From the cell containing the given text, extract its center point as (X, Y) coordinate. 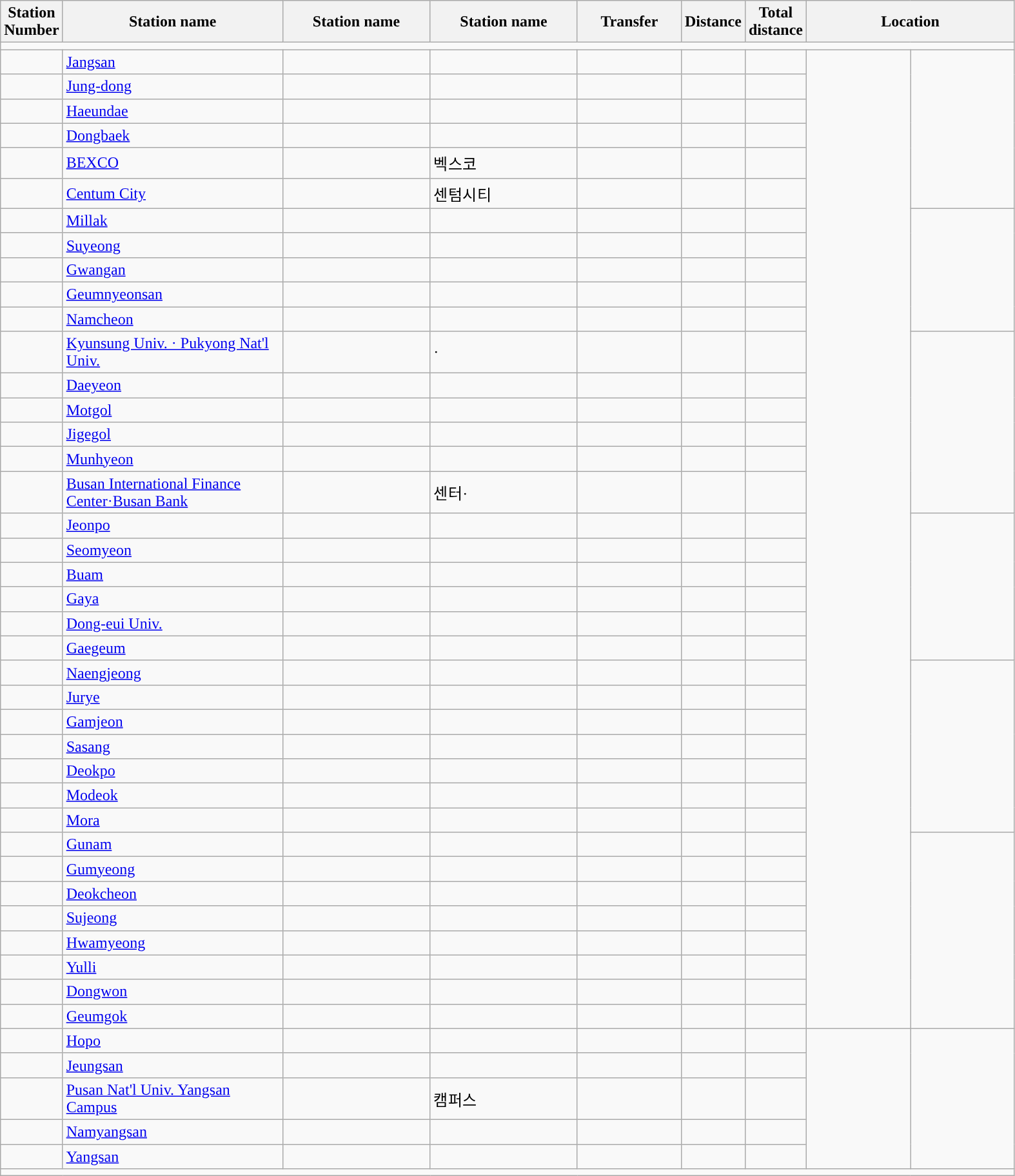
Motgol (173, 410)
Gamjeon (173, 721)
Dongbaek (173, 135)
Deokpo (173, 771)
벡스코 (504, 162)
Totaldistance (775, 22)
Jeungsan (173, 1065)
Dong-eui Univ. (173, 623)
Naengjeong (173, 672)
Jangsan (173, 62)
Centum City (173, 193)
Transfer (629, 22)
Jeonpo (173, 525)
Hwamyeong (173, 943)
StationNumber (32, 22)
Location (911, 22)
Suyeong (173, 245)
Munhyeon (173, 459)
Busan International Finance Center·Busan Bank (173, 493)
Gaegeum (173, 648)
Gaya (173, 599)
센텀시티 (504, 193)
BEXCO (173, 162)
Gunam (173, 845)
Daeyeon (173, 386)
Namyangsan (173, 1132)
Gumyeong (173, 869)
Millak (173, 220)
Deokcheon (173, 894)
Modeok (173, 796)
Yulli (173, 967)
Namcheon (173, 319)
Hopo (173, 1041)
Kyunsung Univ. · Pukyong Nat'l Univ. (173, 352)
캠퍼스 (504, 1099)
Distance (713, 22)
Sasang (173, 746)
Buam (173, 574)
센터· (504, 493)
Seomyeon (173, 550)
Yangsan (173, 1156)
· (504, 352)
Gwangan (173, 269)
Mora (173, 820)
Geumgok (173, 1016)
Sujeong (173, 918)
Pusan Nat'l Univ. Yangsan Campus (173, 1099)
Geumnyeonsan (173, 294)
Jurye (173, 697)
Jung-dong (173, 86)
Haeundae (173, 111)
Dongwon (173, 992)
Jigegol (173, 435)
